For the text-containing cell, return its midpoint in [x, y] coordinate format. 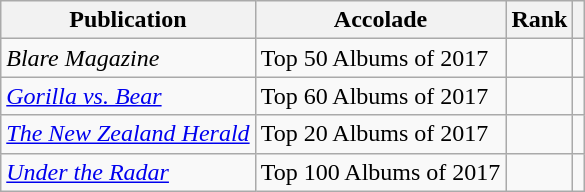
Under the Radar [128, 172]
Top 100 Albums of 2017 [380, 172]
Blare Magazine [128, 58]
Top 60 Albums of 2017 [380, 96]
Publication [128, 20]
Accolade [380, 20]
The New Zealand Herald [128, 134]
Top 20 Albums of 2017 [380, 134]
Rank [540, 20]
Gorilla vs. Bear [128, 96]
Top 50 Albums of 2017 [380, 58]
